Locate the cell with the specified text and output its [x, y] center coordinate. 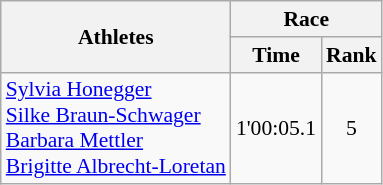
Time [276, 55]
1'00:05.1 [276, 128]
5 [352, 128]
Race [306, 19]
Rank [352, 55]
Sylvia HoneggerSilke Braun-SchwagerBarbara MettlerBrigitte Albrecht-Loretan [116, 128]
Athletes [116, 36]
